Find where the given text appears and provide that cell's center as (X, Y) coordinate. 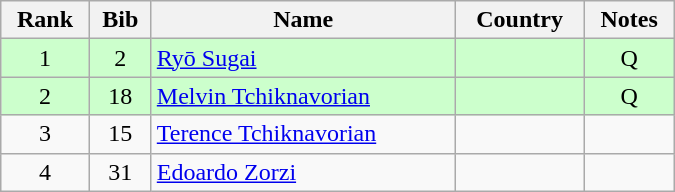
Rank (45, 20)
18 (120, 96)
31 (120, 172)
Melvin Tchiknavorian (303, 96)
Country (520, 20)
Edoardo Zorzi (303, 172)
Ryō Sugai (303, 58)
Terence Tchiknavorian (303, 134)
4 (45, 172)
1 (45, 58)
3 (45, 134)
Name (303, 20)
Notes (629, 20)
15 (120, 134)
Bib (120, 20)
